Return (X, Y) of the center of cell containing provided text 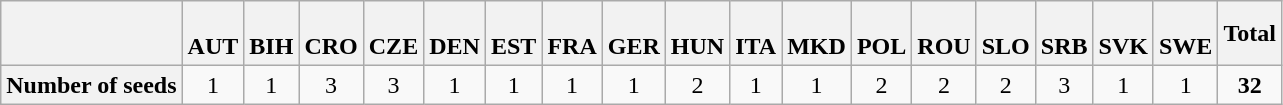
Number of seeds (92, 85)
ITA (756, 34)
AUT (213, 34)
SWE (1185, 34)
BIH (272, 34)
HUN (697, 34)
CZE (393, 34)
GER (634, 34)
ROU (944, 34)
SRB (1064, 34)
CRO (331, 34)
POL (881, 34)
SVK (1123, 34)
DEN (455, 34)
MKD (817, 34)
Total (1250, 34)
EST (513, 34)
SLO (1006, 34)
32 (1250, 85)
FRA (572, 34)
